Scan for the cell matching the given text and deliver its [x, y] coordinate at center. 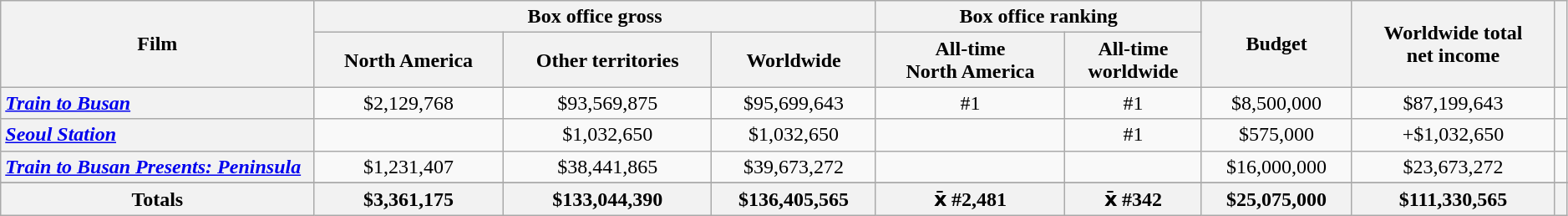
$2,129,768 [408, 103]
x̄ #2,481 [970, 199]
$23,673,272 [1454, 167]
$1,231,407 [408, 167]
$93,569,875 [607, 103]
Box office gross [595, 17]
Worldwide totalnet income [1454, 44]
$95,699,643 [794, 103]
+$1,032,650 [1454, 135]
$575,000 [1276, 135]
Budget [1276, 44]
$39,673,272 [794, 167]
$87,199,643 [1454, 103]
North America [408, 60]
Other territories [607, 60]
$3,361,175 [408, 199]
Seoul Station [157, 135]
Totals [157, 199]
Train to Busan [157, 103]
$25,075,000 [1276, 199]
$111,330,565 [1454, 199]
Train to Busan Presents: Peninsula [157, 167]
$133,044,390 [607, 199]
$8,500,000 [1276, 103]
x̄ #342 [1133, 199]
Box office ranking [1038, 17]
$38,441,865 [607, 167]
All-time North America [970, 60]
All-time worldwide [1133, 60]
$16,000,000 [1276, 167]
Film [157, 44]
Worldwide [794, 60]
$136,405,565 [794, 199]
